Identify which cell holds the provided text, then report its [X, Y] central coordinate. 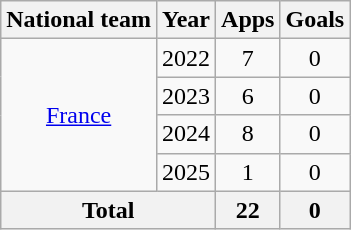
6 [248, 96]
8 [248, 134]
Apps [248, 20]
1 [248, 172]
7 [248, 58]
Goals [315, 20]
France [79, 115]
2022 [186, 58]
22 [248, 210]
National team [79, 20]
2024 [186, 134]
Year [186, 20]
2025 [186, 172]
2023 [186, 96]
Total [108, 210]
